For the text-containing cell, return its midpoint in (X, Y) coordinate format. 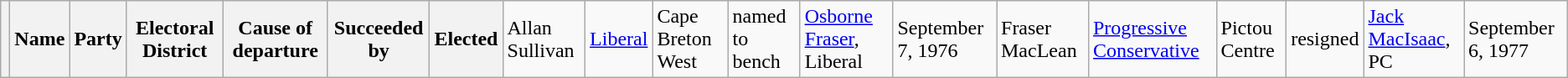
Name (40, 39)
Jack MacIsaac, PC (1414, 39)
Cape Breton West (690, 39)
Elected (466, 39)
September 7, 1976 (945, 39)
Party (98, 39)
Succeeded by (379, 39)
named to bench (764, 39)
Pictou Centre (1251, 39)
Electoral District (174, 39)
resigned (1325, 39)
September 6, 1977 (1516, 39)
Cause of departure (275, 39)
Allan Sullivan (544, 39)
Fraser MacLean (1043, 39)
Liberal (619, 39)
Progressive Conservative (1153, 39)
Osborne Fraser, Liberal (846, 39)
